Extract the [X, Y] coordinate from the center of the cell holding the provided text.  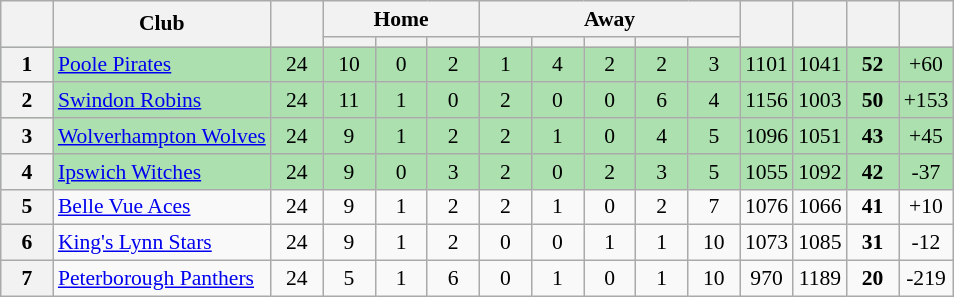
Wolverhampton Wolves [162, 136]
41 [872, 207]
1189 [820, 279]
1096 [766, 136]
-12 [926, 243]
Away [610, 19]
1101 [766, 65]
+153 [926, 101]
1066 [820, 207]
Ipswich Witches [162, 172]
42 [872, 172]
1076 [766, 207]
-37 [926, 172]
Belle Vue Aces [162, 207]
970 [766, 279]
Poole Pirates [162, 65]
52 [872, 65]
1156 [766, 101]
1073 [766, 243]
20 [872, 279]
-219 [926, 279]
43 [872, 136]
King's Lynn Stars [162, 243]
1041 [820, 65]
50 [872, 101]
11 [349, 101]
+10 [926, 207]
1003 [820, 101]
1051 [820, 136]
Swindon Robins [162, 101]
Home [401, 19]
1085 [820, 243]
1092 [820, 172]
+45 [926, 136]
1055 [766, 172]
31 [872, 243]
+60 [926, 65]
Club [162, 24]
Peterborough Panthers [162, 279]
